Extract the [X, Y] coordinate from the center of the cell holding the provided text.  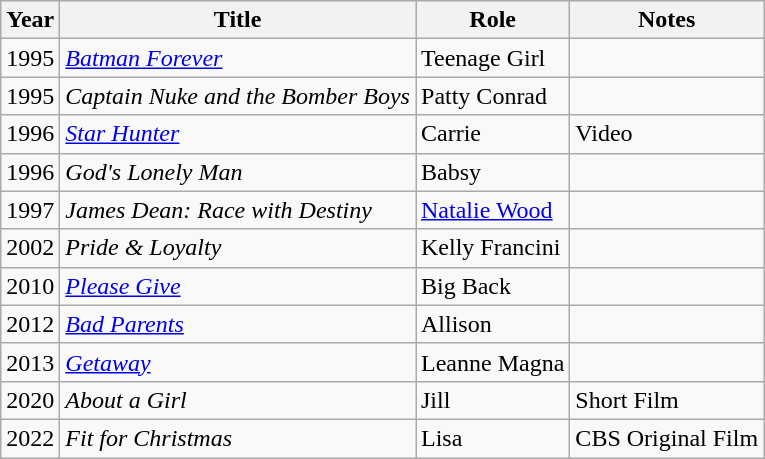
Notes [667, 20]
Leanne Magna [493, 362]
Bad Parents [238, 324]
CBS Original Film [667, 438]
2002 [30, 248]
Pride & Loyalty [238, 248]
Babsy [493, 172]
2010 [30, 286]
2022 [30, 438]
Role [493, 20]
Teenage Girl [493, 58]
Batman Forever [238, 58]
Allison [493, 324]
Title [238, 20]
Jill [493, 400]
About a Girl [238, 400]
1997 [30, 210]
Getaway [238, 362]
Year [30, 20]
Big Back [493, 286]
2012 [30, 324]
Carrie [493, 134]
God's Lonely Man [238, 172]
Patty Conrad [493, 96]
2013 [30, 362]
Fit for Christmas [238, 438]
Please Give [238, 286]
Video [667, 134]
Star Hunter [238, 134]
Captain Nuke and the Bomber Boys [238, 96]
Natalie Wood [493, 210]
Kelly Francini [493, 248]
2020 [30, 400]
Short Film [667, 400]
Lisa [493, 438]
James Dean: Race with Destiny [238, 210]
